For the text-containing cell, return its midpoint in [X, Y] coordinate format. 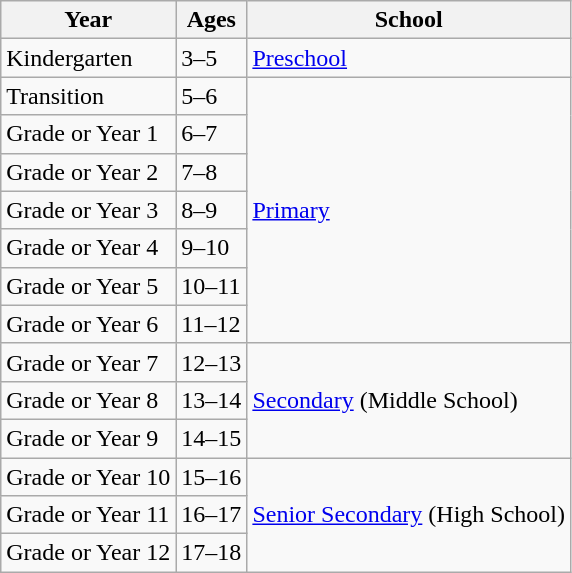
Grade or Year 1 [88, 134]
7–8 [212, 172]
Grade or Year 8 [88, 400]
Grade or Year 7 [88, 362]
Grade or Year 2 [88, 172]
13–14 [212, 400]
Primary [409, 210]
Transition [88, 96]
Kindergarten [88, 58]
5–6 [212, 96]
Grade or Year 6 [88, 324]
Grade or Year 3 [88, 210]
Year [88, 20]
12–13 [212, 362]
9–10 [212, 248]
11–12 [212, 324]
6–7 [212, 134]
10–11 [212, 286]
Senior Secondary (High School) [409, 515]
Grade or Year 11 [88, 515]
Grade or Year 10 [88, 477]
Grade or Year 4 [88, 248]
17–18 [212, 553]
Ages [212, 20]
Secondary (Middle School) [409, 400]
Grade or Year 9 [88, 438]
School [409, 20]
8–9 [212, 210]
15–16 [212, 477]
Grade or Year 5 [88, 286]
16–17 [212, 515]
3–5 [212, 58]
14–15 [212, 438]
Preschool [409, 58]
Grade or Year 12 [88, 553]
